Locate the cell with the specified text and output its [x, y] center coordinate. 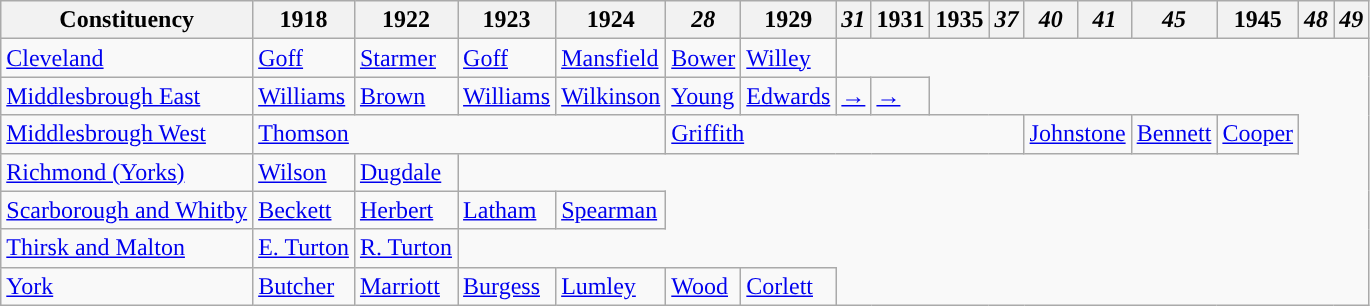
40 [1051, 20]
Wilkinson [611, 96]
Mansfield [611, 58]
Bennett [1174, 134]
Scarborough and Whitby [127, 210]
Edwards [788, 96]
Griffith [845, 134]
Butcher [304, 286]
Middlesbrough West [127, 134]
Constituency [127, 20]
1923 [507, 20]
28 [704, 20]
Middlesbrough East [127, 96]
Thirsk and Malton [127, 248]
Willey [788, 58]
E. Turton [304, 248]
Bower [704, 58]
Cleveland [127, 58]
Herbert [406, 210]
Marriott [406, 286]
1945 [1258, 20]
Cooper [1258, 134]
Young [704, 96]
R. Turton [406, 248]
Latham [507, 210]
1918 [304, 20]
Burgess [507, 286]
Lumley [611, 286]
Wilson [304, 172]
Spearman [611, 210]
Richmond (Yorks) [127, 172]
49 [1352, 20]
1935 [960, 20]
1929 [788, 20]
1931 [900, 20]
Dugdale [406, 172]
37 [1006, 20]
Brown [406, 96]
41 [1105, 20]
York [127, 286]
Thomson [460, 134]
48 [1316, 20]
1922 [406, 20]
45 [1174, 20]
31 [854, 20]
Starmer [406, 58]
Beckett [304, 210]
Corlett [788, 286]
1924 [611, 20]
Wood [704, 286]
Johnstone [1078, 134]
